Locate the cell with the specified text and output its (x, y) center coordinate. 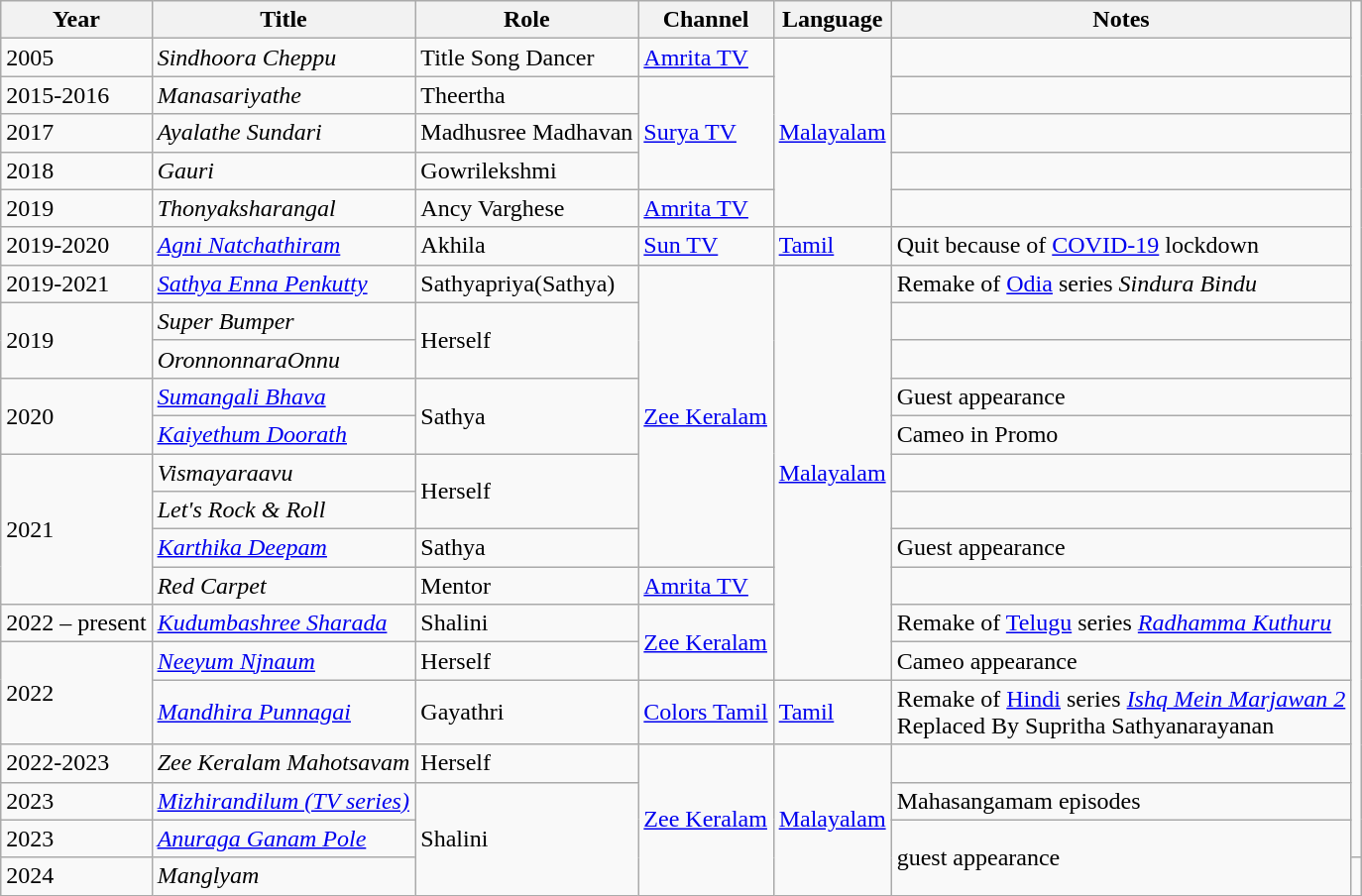
Sumangali Bhava (284, 396)
Title (284, 20)
Cameo in Promo (1121, 434)
2005 (76, 57)
2019-2021 (76, 283)
2022 – present (76, 623)
Gayathri (527, 712)
Sathyapriya(Sathya) (527, 283)
Language (833, 20)
Theertha (527, 95)
2022 (76, 694)
Super Bumper (284, 321)
Sathya Enna Penkutty (284, 283)
Karthika Deepam (284, 548)
Cameo appearance (1121, 661)
Akhila (527, 246)
Colors Tamil (706, 712)
Sun TV (706, 246)
Mandhira Punnagai (284, 712)
Channel (706, 20)
2019-2020 (76, 246)
2021 (76, 529)
Manglyam (284, 876)
2024 (76, 876)
Madhusree Madhavan (527, 133)
2015-2016 (76, 95)
Kaiyethum Doorath (284, 434)
2018 (76, 170)
Neeyum Njnaum (284, 661)
Ancy Varghese (527, 208)
Remake of Hindi series Ishq Mein Marjawan 2Replaced By Supritha Sathyanarayanan (1121, 712)
Mizhirandilum (TV series) (284, 801)
Notes (1121, 20)
Zee Keralam Mahotsavam (284, 763)
Surya TV (706, 133)
Remake of Telugu series Radhamma Kuthuru (1121, 623)
2020 (76, 415)
guest appearance (1121, 857)
Thonyaksharangal (284, 208)
Anuraga Ganam Pole (284, 839)
Title Song Dancer (527, 57)
Let's Rock & Roll (284, 510)
Manasariyathe (284, 95)
Gauri (284, 170)
Agni Natchathiram (284, 246)
Mahasangamam episodes (1121, 801)
Vismayaraavu (284, 473)
Mentor (527, 586)
OronnonnaraOnnu (284, 359)
2022-2023 (76, 763)
Sindhoora Cheppu (284, 57)
Role (527, 20)
Quit because of COVID-19 lockdown (1121, 246)
2017 (76, 133)
Ayalathe Sundari (284, 133)
Kudumbashree Sharada (284, 623)
Gowrilekshmi (527, 170)
Remake of Odia series Sindura Bindu (1121, 283)
Red Carpet (284, 586)
Year (76, 20)
